Pinpoint the cell where the given text exists, returning its (X, Y) midpoint coordinate. 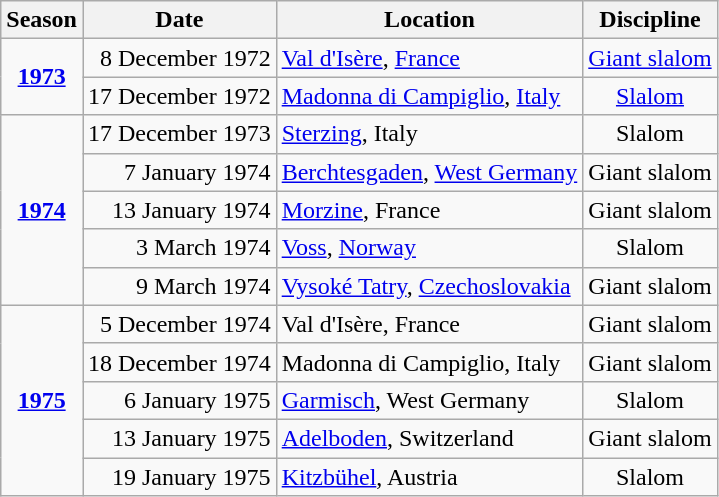
1974 (42, 210)
19 January 1975 (179, 477)
Discipline (650, 20)
17 December 1972 (179, 96)
5 December 1974 (179, 324)
Kitzbühel, Austria (430, 477)
Sterzing, Italy (430, 134)
13 January 1974 (179, 210)
13 January 1975 (179, 438)
7 January 1974 (179, 172)
18 December 1974 (179, 362)
1975 (42, 400)
Garmisch, West Germany (430, 400)
6 January 1975 (179, 400)
Voss, Norway (430, 248)
Vysoké Tatry, Czechoslovakia (430, 286)
Berchtesgaden, West Germany (430, 172)
Adelboden, Switzerland (430, 438)
Location (430, 20)
17 December 1973 (179, 134)
Season (42, 20)
Date (179, 20)
8 December 1972 (179, 58)
Morzine, France (430, 210)
9 March 1974 (179, 286)
3 March 1974 (179, 248)
1973 (42, 77)
